Find where the given text appears and provide that cell's center as (X, Y) coordinate. 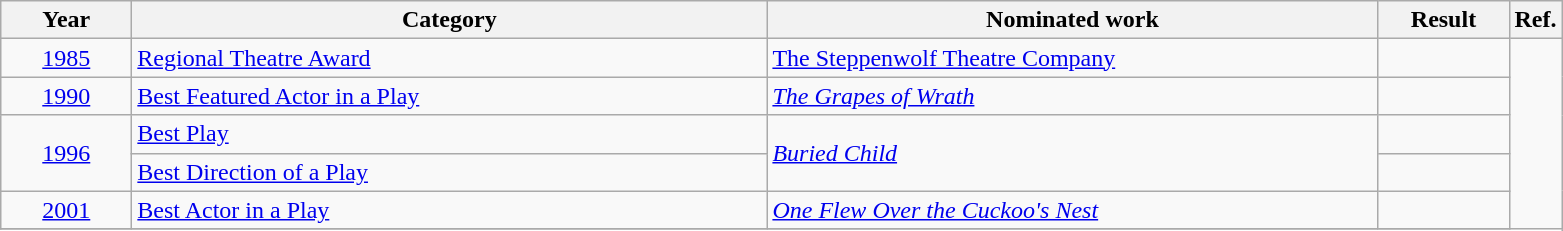
Ref. (1536, 20)
Regional Theatre Award (450, 58)
Buried Child (1072, 153)
The Steppenwolf Theatre Company (1072, 58)
2001 (66, 210)
Best Play (450, 134)
Result (1444, 20)
Nominated work (1072, 20)
Best Featured Actor in a Play (450, 96)
1990 (66, 96)
One Flew Over the Cuckoo's Nest (1072, 210)
1996 (66, 153)
Year (66, 20)
Best Actor in a Play (450, 210)
The Grapes of Wrath (1072, 96)
Best Direction of a Play (450, 172)
Category (450, 20)
1985 (66, 58)
